Determine the [X, Y] coordinate at the center of the cell enclosing the given text.  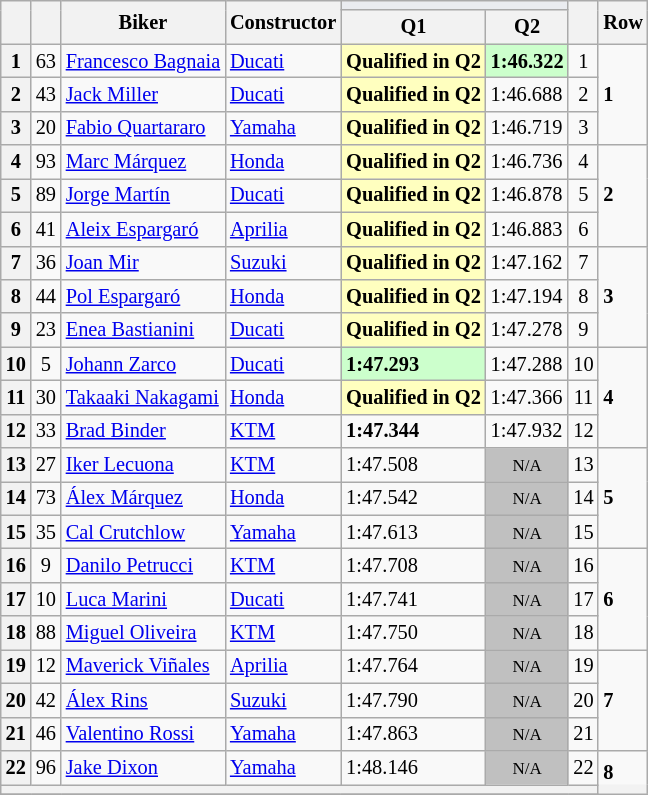
Valentino Rossi [143, 734]
Fabio Quartararo [143, 128]
Johann Zarco [143, 364]
1:47.194 [528, 296]
1:46.322 [528, 61]
Q1 [413, 27]
Maverick Viñales [143, 666]
Jake Dixon [143, 767]
1:46.878 [528, 195]
Brad Binder [143, 431]
1:47.293 [413, 364]
36 [46, 263]
Francesco Bagnaia [143, 61]
1:47.863 [413, 734]
93 [46, 162]
1:47.750 [413, 633]
Joan Mir [143, 263]
1:46.688 [528, 94]
42 [46, 700]
Jorge Martín [143, 195]
63 [46, 61]
Constructor [283, 22]
Jack Miller [143, 94]
Luca Marini [143, 599]
1:47.708 [413, 565]
23 [46, 330]
1:47.278 [528, 330]
1:46.719 [528, 128]
Pol Espargaró [143, 296]
1:47.162 [528, 263]
Takaaki Nakagami [143, 397]
Álex Rins [143, 700]
96 [46, 767]
Cal Crutchlow [143, 532]
88 [46, 633]
89 [46, 195]
1:47.790 [413, 700]
Enea Bastianini [143, 330]
Marc Márquez [143, 162]
46 [46, 734]
1:47.344 [413, 431]
Row [622, 22]
Iker Lecuona [143, 465]
1:47.508 [413, 465]
30 [46, 397]
33 [46, 431]
Álex Márquez [143, 498]
1:46.883 [528, 229]
Danilo Petrucci [143, 565]
73 [46, 498]
44 [46, 296]
1:47.542 [413, 498]
41 [46, 229]
1:47.613 [413, 532]
Miguel Oliveira [143, 633]
Q2 [528, 27]
1:47.932 [528, 431]
1:47.764 [413, 666]
1:48.146 [413, 767]
1:47.741 [413, 599]
27 [46, 465]
Aleix Espargaró [143, 229]
Biker [143, 22]
1:47.366 [528, 397]
43 [46, 94]
35 [46, 532]
1:47.288 [528, 364]
1:46.736 [528, 162]
